From the cell containing the given text, extract its center point as [x, y] coordinate. 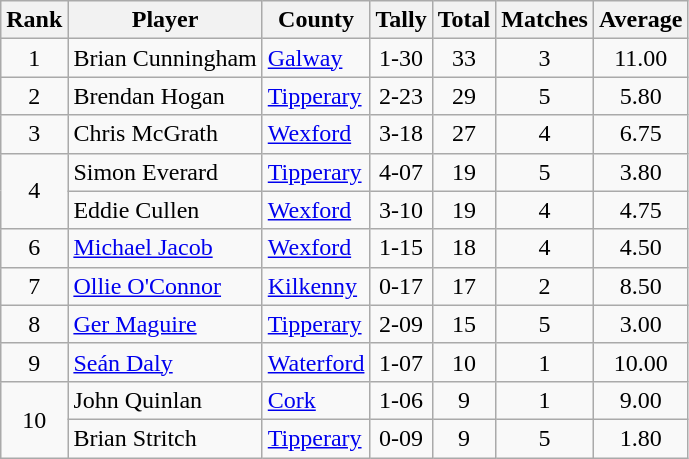
Chris McGrath [165, 134]
4.75 [640, 210]
6.75 [640, 134]
Kilkenny [316, 286]
Brian Stritch [165, 438]
9.00 [640, 400]
3-18 [401, 134]
18 [464, 248]
1.80 [640, 438]
4-07 [401, 172]
8.50 [640, 286]
8 [34, 324]
Matches [545, 20]
Ger Maguire [165, 324]
Seán Daly [165, 362]
Michael Jacob [165, 248]
2-09 [401, 324]
29 [464, 96]
2-23 [401, 96]
Rank [34, 20]
Cork [316, 400]
7 [34, 286]
3-10 [401, 210]
15 [464, 324]
17 [464, 286]
6 [34, 248]
1-30 [401, 58]
Waterford [316, 362]
Tally [401, 20]
Brian Cunningham [165, 58]
11.00 [640, 58]
1-15 [401, 248]
Galway [316, 58]
John Quinlan [165, 400]
3.80 [640, 172]
0-09 [401, 438]
5.80 [640, 96]
Player [165, 20]
Simon Everard [165, 172]
County [316, 20]
33 [464, 58]
Total [464, 20]
Ollie O'Connor [165, 286]
27 [464, 134]
Average [640, 20]
0-17 [401, 286]
4.50 [640, 248]
Eddie Cullen [165, 210]
1-06 [401, 400]
1-07 [401, 362]
Brendan Hogan [165, 96]
10.00 [640, 362]
3.00 [640, 324]
